Provide the (X, Y) coordinate of the cell's center where the given text is located.  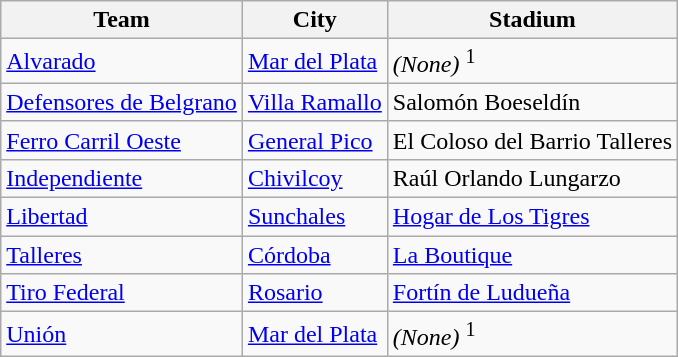
Raúl Orlando Lungarzo (532, 178)
Team (122, 20)
Stadium (532, 20)
El Coloso del Barrio Talleres (532, 140)
Tiro Federal (122, 293)
City (314, 20)
Ferro Carril Oeste (122, 140)
Talleres (122, 255)
Libertad (122, 217)
Córdoba (314, 255)
Unión (122, 334)
Rosario (314, 293)
General Pico (314, 140)
La Boutique (532, 255)
Chivilcoy (314, 178)
Hogar de Los Tigres (532, 217)
Independiente (122, 178)
Fortín de Ludueña (532, 293)
Villa Ramallo (314, 102)
Defensores de Belgrano (122, 102)
Salomón Boeseldín (532, 102)
Sunchales (314, 217)
Alvarado (122, 62)
